Locate the cell with the specified text and output its [X, Y] center coordinate. 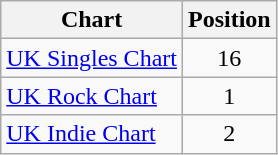
UK Singles Chart [92, 58]
16 [229, 58]
2 [229, 134]
1 [229, 96]
Position [229, 20]
UK Rock Chart [92, 96]
UK Indie Chart [92, 134]
Chart [92, 20]
